Return the [X, Y] coordinate for the center point of the cell that contains the specified text.  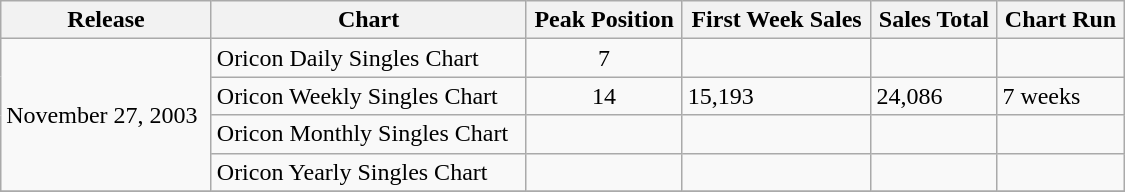
Peak Position [604, 20]
Chart Run [1060, 20]
14 [604, 96]
15,193 [776, 96]
First Week Sales [776, 20]
Oricon Daily Singles Chart [368, 58]
Oricon Monthly Singles Chart [368, 134]
November 27, 2003 [106, 115]
Chart [368, 20]
24,086 [934, 96]
Sales Total [934, 20]
Oricon Yearly Singles Chart [368, 172]
Oricon Weekly Singles Chart [368, 96]
7 [604, 58]
7 weeks [1060, 96]
Release [106, 20]
